Extract the (X, Y) coordinate from the center of the cell holding the provided text.  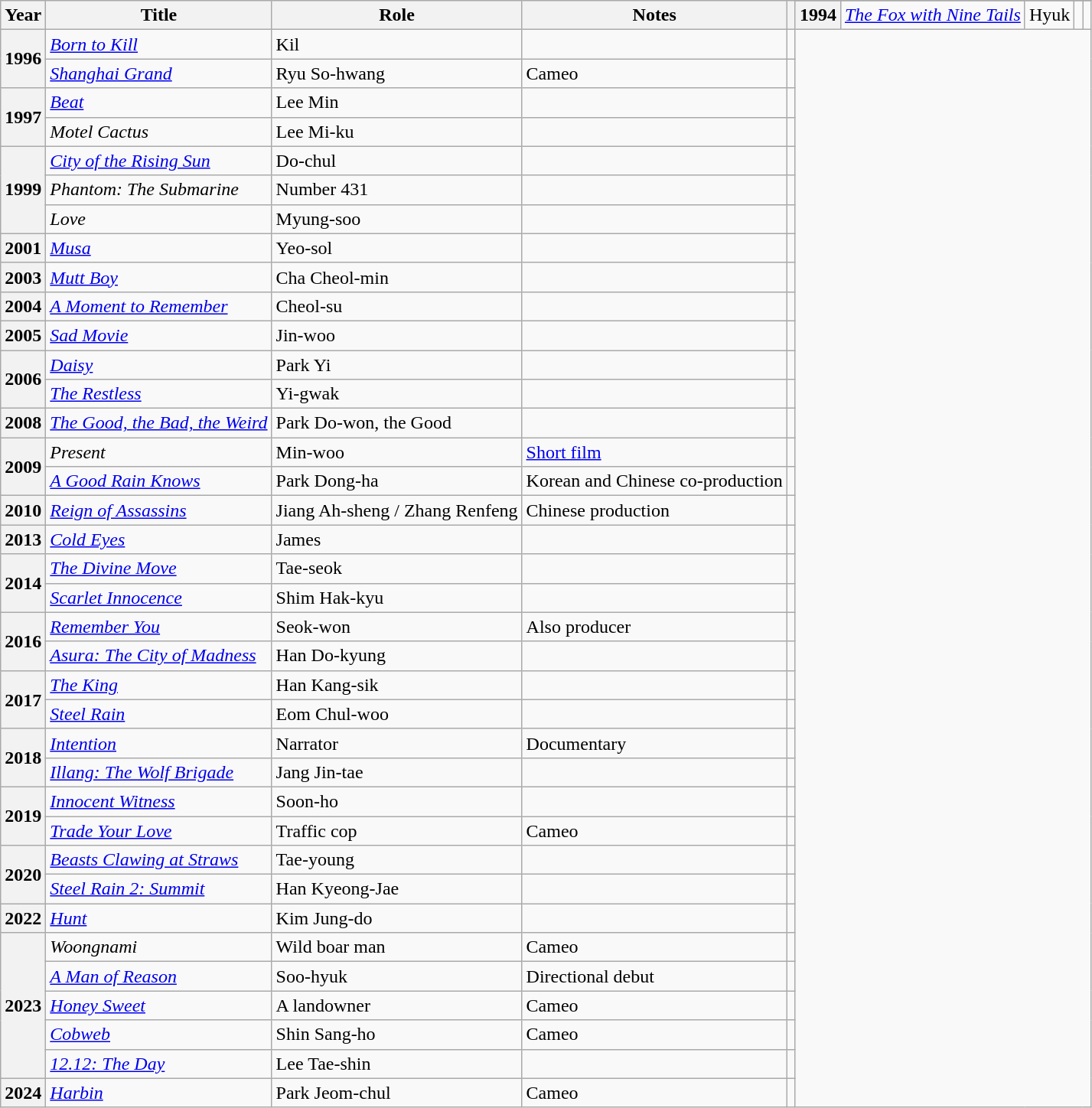
Park Yi (396, 365)
2014 (23, 583)
Shanghai Grand (159, 73)
2005 (23, 335)
Eom Chul-woo (396, 714)
Notes (654, 15)
Cold Eyes (159, 539)
Beat (159, 103)
Jang Jin-tae (396, 772)
The Restless (159, 394)
Park Jeom-chul (396, 1093)
Short film (654, 452)
1994 (817, 15)
City of the Rising Sun (159, 161)
James (396, 539)
Jin-woo (396, 335)
2004 (23, 306)
Steel Rain 2: Summit (159, 889)
Yi-gwak (396, 394)
Lee Mi-ku (396, 132)
Beasts Clawing at Straws (159, 860)
Lee Tae-shin (396, 1064)
Reign of Assassins (159, 510)
Narrator (396, 743)
Cobweb (159, 1035)
Steel Rain (159, 714)
Do-chul (396, 161)
A landowner (396, 1005)
Lee Min (396, 103)
Motel Cactus (159, 132)
2022 (23, 918)
Han Do-kyung (396, 656)
2006 (23, 380)
Documentary (654, 743)
Min-woo (396, 452)
Traffic cop (396, 830)
Remember You (159, 627)
Intention (159, 743)
2017 (23, 699)
Scarlet Innocence (159, 598)
Sad Movie (159, 335)
Shin Sang-ho (396, 1035)
Han Kang-sik (396, 685)
The Divine Move (159, 569)
Tae-young (396, 860)
Year (23, 15)
Cheol-su (396, 306)
Born to Kill (159, 44)
Asura: The City of Madness (159, 656)
Phantom: The Submarine (159, 190)
2018 (23, 758)
Innocent Witness (159, 801)
Soon-ho (396, 801)
Cha Cheol-min (396, 277)
Park Do-won, the Good (396, 423)
2016 (23, 641)
12.12: The Day (159, 1064)
2009 (23, 467)
Korean and Chinese co-production (654, 481)
Kil (396, 44)
Also producer (654, 627)
Jiang Ah-sheng / Zhang Renfeng (396, 510)
Myung-soo (396, 219)
1996 (23, 59)
Honey Sweet (159, 1005)
Directional debut (654, 976)
Ryu So-hwang (396, 73)
A Man of Reason (159, 976)
Number 431 (396, 190)
2023 (23, 1005)
A Moment to Remember (159, 306)
2003 (23, 277)
Shim Hak-kyu (396, 598)
Yeo-sol (396, 248)
Hyuk (1049, 15)
Hunt (159, 918)
Kim Jung-do (396, 918)
Mutt Boy (159, 277)
Han Kyeong-Jae (396, 889)
Daisy (159, 365)
Seok-won (396, 627)
2013 (23, 539)
The Good, the Bad, the Weird (159, 423)
Tae-seok (396, 569)
1997 (23, 117)
A Good Rain Knows (159, 481)
Trade Your Love (159, 830)
Chinese production (654, 510)
The Fox with Nine Tails (932, 15)
Wild boar man (396, 947)
2024 (23, 1093)
2008 (23, 423)
Role (396, 15)
Present (159, 452)
2001 (23, 248)
2020 (23, 875)
Musa (159, 248)
Illang: The Wolf Brigade (159, 772)
Park Dong-ha (396, 481)
1999 (23, 190)
The King (159, 685)
Harbin (159, 1093)
Woongnami (159, 947)
Love (159, 219)
Soo-hyuk (396, 976)
Title (159, 15)
2019 (23, 816)
2010 (23, 510)
